Capture the cell that displays the provided text and extract its [X, Y] central coordinate. 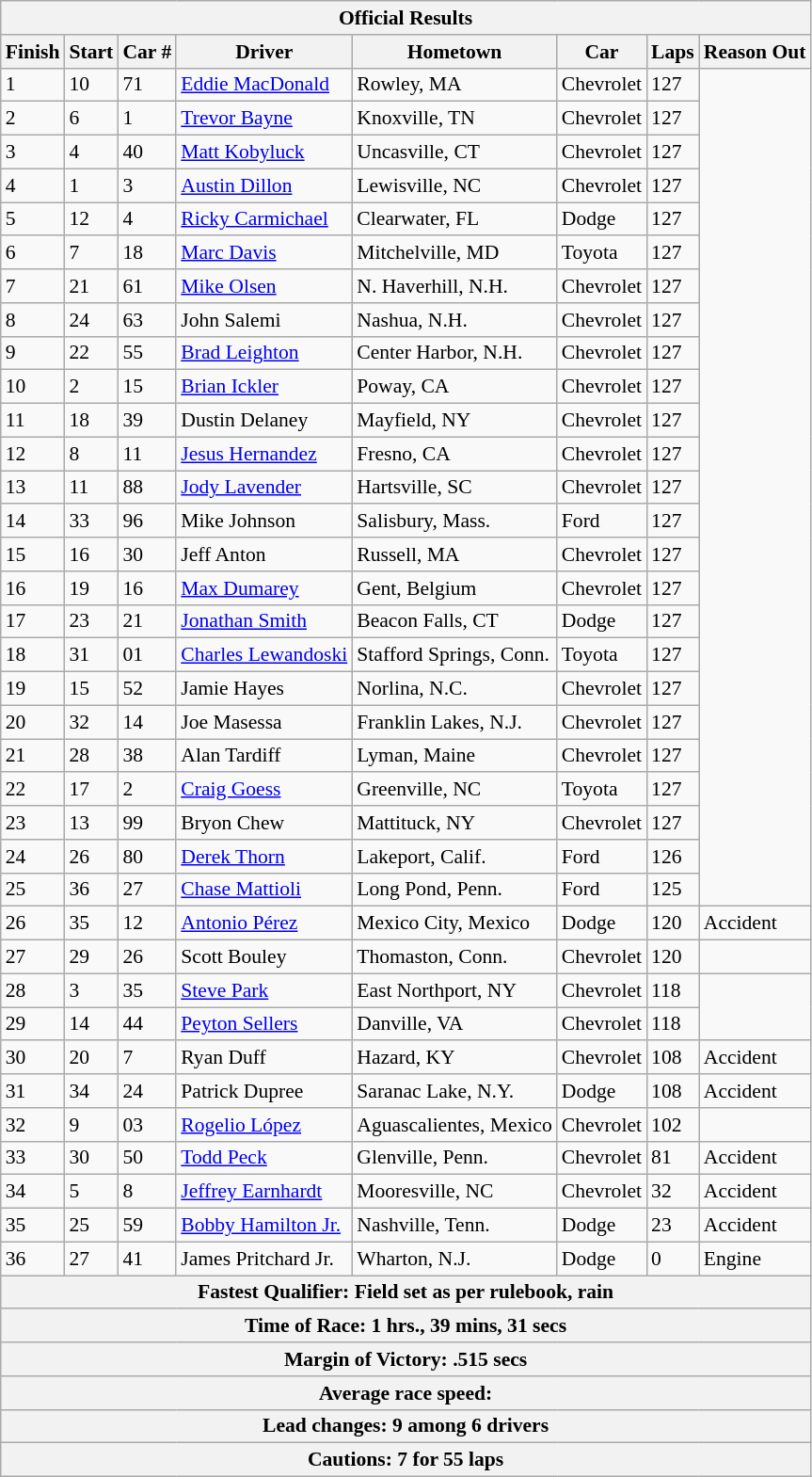
Charles Lewandoski [263, 655]
Salisbury, Mass. [454, 522]
Car # [147, 52]
Laps [673, 52]
39 [147, 421]
Cautions: 7 for 55 laps [406, 1460]
Chase Mattioli [263, 890]
Margin of Victory: .515 secs [406, 1359]
Rowley, MA [454, 85]
38 [147, 756]
Dustin Delaney [263, 421]
Aguascalientes, Mexico [454, 1125]
52 [147, 689]
Franklin Lakes, N.J. [454, 722]
Todd Peck [263, 1158]
Jamie Hayes [263, 689]
Marc Davis [263, 253]
Danville, VA [454, 1024]
Patrick Dupree [263, 1091]
Bobby Hamilton Jr. [263, 1226]
Car [602, 52]
Poway, CA [454, 387]
Stafford Springs, Conn. [454, 655]
Craig Goess [263, 790]
59 [147, 1226]
Long Pond, Penn. [454, 890]
71 [147, 85]
Steve Park [263, 990]
Bryon Chew [263, 823]
Derek Thorn [263, 857]
Jesus Hernandez [263, 454]
Norlina, N.C. [454, 689]
Engine [755, 1259]
Driver [263, 52]
Knoxville, TN [454, 119]
Greenville, NC [454, 790]
Joe Masessa [263, 722]
63 [147, 320]
Lyman, Maine [454, 756]
Rogelio López [263, 1125]
44 [147, 1024]
Trevor Bayne [263, 119]
Ricky Carmichael [263, 219]
Lewisville, NC [454, 185]
Jeff Anton [263, 554]
80 [147, 857]
Hazard, KY [454, 1058]
Hometown [454, 52]
126 [673, 857]
Matt Kobyluck [263, 153]
Jody Lavender [263, 488]
Lead changes: 9 among 6 drivers [406, 1426]
Average race speed: [406, 1393]
Russell, MA [454, 554]
55 [147, 353]
Gent, Belgium [454, 588]
Lakeport, Calif. [454, 857]
Time of Race: 1 hrs., 39 mins, 31 secs [406, 1326]
Jeffrey Earnhardt [263, 1192]
Mattituck, NY [454, 823]
East Northport, NY [454, 990]
41 [147, 1259]
Brian Ickler [263, 387]
James Pritchard Jr. [263, 1259]
Finish [33, 52]
81 [673, 1158]
Nashville, Tenn. [454, 1226]
Official Results [406, 18]
Austin Dillon [263, 185]
Saranac Lake, N.Y. [454, 1091]
Jonathan Smith [263, 621]
Thomaston, Conn. [454, 957]
61 [147, 286]
102 [673, 1125]
03 [147, 1125]
Mitchelville, MD [454, 253]
0 [673, 1259]
Peyton Sellers [263, 1024]
Mike Johnson [263, 522]
50 [147, 1158]
Max Dumarey [263, 588]
88 [147, 488]
40 [147, 153]
125 [673, 890]
Clearwater, FL [454, 219]
Ryan Duff [263, 1058]
Scott Bouley [263, 957]
Wharton, N.J. [454, 1259]
Mooresville, NC [454, 1192]
96 [147, 522]
Mike Olsen [263, 286]
Eddie MacDonald [263, 85]
01 [147, 655]
Antonio Pérez [263, 923]
99 [147, 823]
Reason Out [755, 52]
Uncasville, CT [454, 153]
John Salemi [263, 320]
N. Haverhill, N.H. [454, 286]
Mexico City, Mexico [454, 923]
Mayfield, NY [454, 421]
Nashua, N.H. [454, 320]
Alan Tardiff [263, 756]
Start [90, 52]
Center Harbor, N.H. [454, 353]
Fresno, CA [454, 454]
Hartsville, SC [454, 488]
Fastest Qualifier: Field set as per rulebook, rain [406, 1292]
Beacon Falls, CT [454, 621]
Brad Leighton [263, 353]
Glenville, Penn. [454, 1158]
